Scan for the cell matching the given text and deliver its [x, y] coordinate at center. 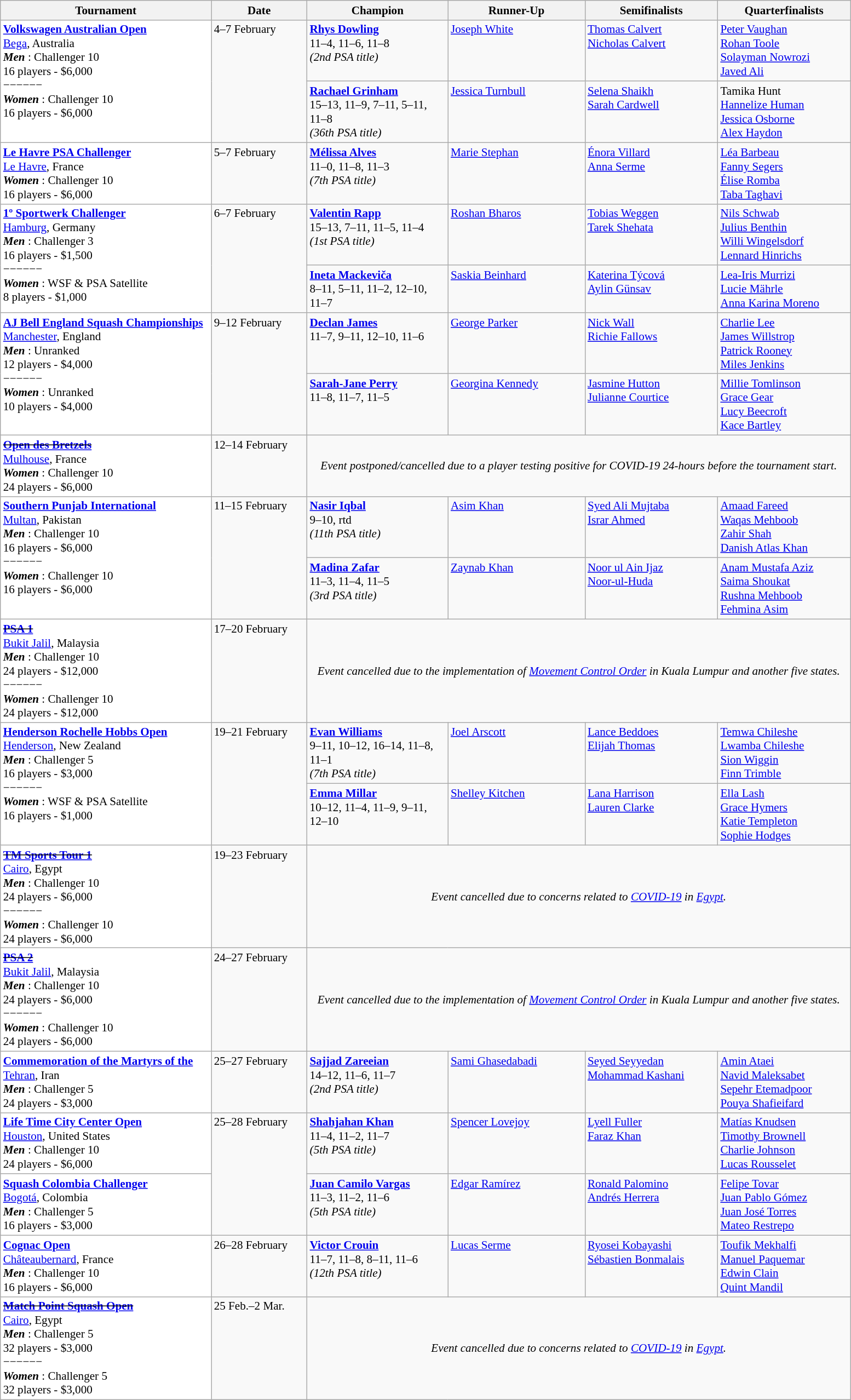
PSA 2 Bukit Jalil, Malaysia Men : Challenger 1024 players - $6,000−−−−−− Women : Challenger 1024 players - $6,000 [106, 1000]
5–7 February [260, 173]
Millie Tomlinson Grace Gear Lucy Beecroft Kace Bartley [784, 404]
Declan James11–7, 9–11, 12–10, 11–6 [378, 343]
Tobias Weggen Tarek Shehata [651, 234]
Ella Lash Grace Hymers Katie Templeton Sophie Hodges [784, 814]
Cognac Open Châteaubernard, France Men : Challenger 1016 players - $6,000 [106, 1266]
Seyed Seyyedan Mohammad Kashani [651, 1082]
Rhys Dowling11–4, 11–6, 11–8(2nd PSA title) [378, 50]
Ineta Mackeviča8–11, 5–11, 11–2, 12–10, 11–7 [378, 289]
Nils Schwab Julius Benthin Willi Wingelsdorf Lennard Hinrichs [784, 234]
Runner-Up [516, 10]
25–27 February [260, 1082]
Énora Villard Anna Serme [651, 173]
Juan Camilo Vargas11–3, 11–2, 11–6(5th PSA title) [378, 1204]
Felipe Tovar Juan Pablo Gómez Juan José Torres Mateo Restrepo [784, 1204]
AJ Bell England Squash Championships Manchester, England Men : Unranked12 players - $4,000−−−−−− Women : Unranked10 players - $4,000 [106, 374]
Georgina Kennedy [516, 404]
Anam Mustafa Aziz Saima Shoukat Rushna Mehboob Fehmina Asim [784, 588]
Roshan Bharos [516, 234]
Selena Shaikh Sarah Cardwell [651, 112]
Lana Harrison Lauren Clarke [651, 814]
Spencer Lovejoy [516, 1143]
Lea-Iris Murrizi Lucie Mährle Anna Karina Moreno [784, 289]
Henderson Rochelle Hobbs Open Henderson, New Zealand Men : Challenger 516 players - $3,000−−−−−− Women : WSF & PSA Satellite16 players - $1,000 [106, 784]
Tamika Hunt Hannelize Human Jessica Osborne Alex Haydon [784, 112]
Evan Williams9–11, 10–12, 16–14, 11–8, 11–1(7th PSA title) [378, 753]
Syed Ali Mujtaba Israr Ahmed [651, 527]
Rachael Grinham15–13, 11–9, 7–11, 5–11, 11–8(36th PSA title) [378, 112]
Ryosei Kobayashi Sébastien Bonmalais [651, 1266]
Match Point Squash Open Cairo, Egypt Men : Challenger 532 players - $3,000−−−−−− Women : Challenger 532 players - $3,000 [106, 1348]
11–15 February [260, 558]
Temwa Chileshe Lwamba Chileshe Sion Wiggin Finn Trimble [784, 753]
Sami Ghasedabadi [516, 1082]
Le Havre PSA Challenger Le Havre, France Women : Challenger 1016 players - $6,000 [106, 173]
Event postponed/cancelled due to a player testing positive for COVID-19 24-hours before the tournament start. [579, 466]
Volkswagen Australian Open Bega, Australia Men : Challenger 1016 players - $6,000−−−−−− Women : Challenger 1016 players - $6,000 [106, 81]
25 Feb.–2 Mar. [260, 1348]
TM Sports Tour 1 Cairo, Egypt Men : Challenger 1024 players - $6,000−−−−−− Women : Challenger 1024 players - $6,000 [106, 896]
Life Time City Center Open Houston, United States Men : Challenger 1024 players - $6,000 [106, 1143]
Zaynab Khan [516, 588]
Valentin Rapp15–13, 7–11, 11–5, 11–4(1st PSA title) [378, 234]
19–21 February [260, 784]
Victor Crouin11–7, 11–8, 8–11, 11–6(12th PSA title) [378, 1266]
Date [260, 10]
Squash Colombia Challenger Bogotá, Colombia Men : Challenger 516 players - $3,000 [106, 1204]
25–28 February [260, 1174]
Semifinalists [651, 10]
Noor ul Ain Ijaz Noor-ul-Huda [651, 588]
9–12 February [260, 374]
Léa Barbeau Fanny Segers Élise Romba Taba Taghavi [784, 173]
17–20 February [260, 670]
Jasmine Hutton Julianne Courtice [651, 404]
Charlie Lee James Willstrop Patrick Rooney Miles Jenkins [784, 343]
6–7 February [260, 258]
Lucas Serme [516, 1266]
Nick Wall Richie Fallows [651, 343]
Champion [378, 10]
Shelley Kitchen [516, 814]
Katerina Týcová Aylin Günsav [651, 289]
Saskia Beinhard [516, 289]
Ronald Palomino Andrés Herrera [651, 1204]
1º Sportwerk Challenger Hamburg, Germany Men : Challenger 316 players - $1,500−−−−−− Women : WSF & PSA Satellite8 players - $1,000 [106, 258]
Amin Ataei Navid Maleksabet Sepehr Etemadpoor Pouya Shafieifard [784, 1082]
Emma Millar10–12, 11–4, 11–9, 9–11, 12–10 [378, 814]
4–7 February [260, 81]
Mélissa Alves11–0, 11–8, 11–3(7th PSA title) [378, 173]
Toufik Mekhalfi Manuel Paquemar Edwin Clain Quint Mandil [784, 1266]
24–27 February [260, 1000]
Jessica Turnbull [516, 112]
Quarterfinalists [784, 10]
PSA 1 Bukit Jalil, Malaysia Men : Challenger 1024 players - $12,000−−−−−− Women : Challenger 1024 players - $12,000 [106, 670]
Shahjahan Khan11–4, 11–2, 11–7(5th PSA title) [378, 1143]
Tournament [106, 10]
12–14 February [260, 466]
Peter Vaughan Rohan Toole Solayman Nowrozi Javed Ali [784, 50]
Thomas Calvert Nicholas Calvert [651, 50]
George Parker [516, 343]
19–23 February [260, 896]
Joseph White [516, 50]
Asim Khan [516, 527]
Edgar Ramírez [516, 1204]
Nasir Iqbal9–10, rtd(11th PSA title) [378, 527]
Matías Knudsen Timothy Brownell Charlie Johnson Lucas Rousselet [784, 1143]
Southern Punjab International Multan, Pakistan Men : Challenger 1016 players - $6,000−−−−−− Women : Challenger 1016 players - $6,000 [106, 558]
26–28 February [260, 1266]
Marie Stephan [516, 173]
Commemoration of the Martyrs of the Tehran, Iran Men : Challenger 524 players - $3,000 [106, 1082]
Joel Arscott [516, 753]
Lance Beddoes Elijah Thomas [651, 753]
Sarah-Jane Perry11–8, 11–7, 11–5 [378, 404]
Amaad Fareed Waqas Mehboob Zahir Shah Danish Atlas Khan [784, 527]
Sajjad Zareeian14–12, 11–6, 11–7(2nd PSA title) [378, 1082]
Open des Bretzels Mulhouse, France Women : Challenger 1024 players - $6,000 [106, 466]
Lyell Fuller Faraz Khan [651, 1143]
Madina Zafar11–3, 11–4, 11–5(3rd PSA title) [378, 588]
